Search for the cell housing the specified text and yield its [x, y] center coordinate. 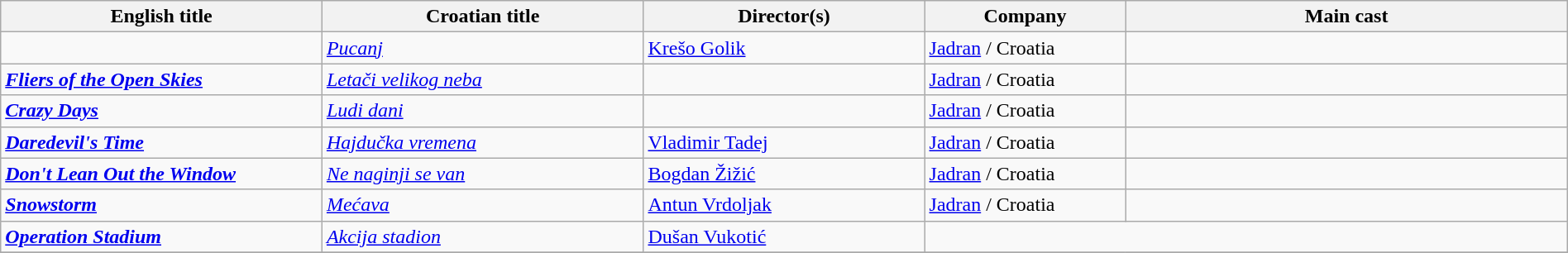
Krešo Golik [784, 48]
Ne naginji se van [483, 174]
Mećava [483, 205]
Director(s) [784, 17]
Ludi dani [483, 111]
Bogdan Žižić [784, 174]
Don't Lean Out the Window [162, 174]
Pucanj [483, 48]
Main cast [1346, 17]
Operation Stadium [162, 236]
Daredevil's Time [162, 142]
Crazy Days [162, 111]
Croatian title [483, 17]
Snowstorm [162, 205]
Vladimir Tadej [784, 142]
Hajdučka vremena [483, 142]
Dušan Vukotić [784, 236]
Company [1025, 17]
Akcija stadion [483, 236]
Antun Vrdoljak [784, 205]
Letači velikog neba [483, 79]
Fliers of the Open Skies [162, 79]
English title [162, 17]
